Locate the cell with the specified text and output its [x, y] center coordinate. 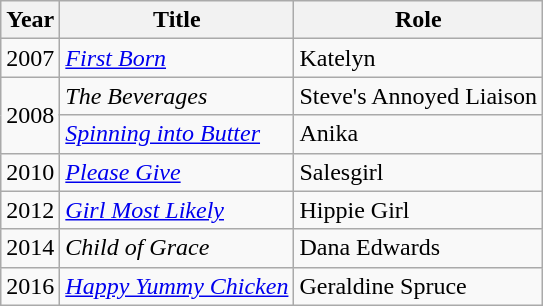
Girl Most Likely [177, 210]
2016 [30, 286]
First Born [177, 58]
Year [30, 20]
Anika [418, 134]
2012 [30, 210]
Title [177, 20]
Hippie Girl [418, 210]
Role [418, 20]
2014 [30, 248]
Happy Yummy Chicken [177, 286]
Katelyn [418, 58]
Spinning into Butter [177, 134]
The Beverages [177, 96]
Geraldine Spruce [418, 286]
Salesgirl [418, 172]
2008 [30, 115]
2010 [30, 172]
Dana Edwards [418, 248]
2007 [30, 58]
Please Give [177, 172]
Child of Grace [177, 248]
Steve's Annoyed Liaison [418, 96]
